Detect which cell encompasses the target text, then output its (X, Y) center coordinate. 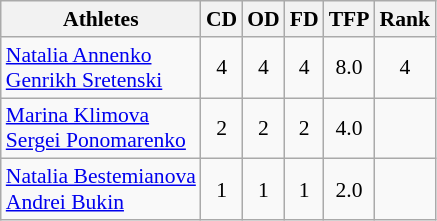
TFP (350, 19)
OD (264, 19)
Marina KlimovaSergei Ponomarenko (101, 128)
CD (222, 19)
4.0 (350, 128)
8.0 (350, 68)
Rank (406, 19)
Athletes (101, 19)
Natalia BestemianovaAndrei Bukin (101, 190)
Natalia AnnenkoGenrikh Sretenski (101, 68)
2.0 (350, 190)
FD (304, 19)
